Determine the [x, y] coordinate at the center of the cell enclosing the given text.  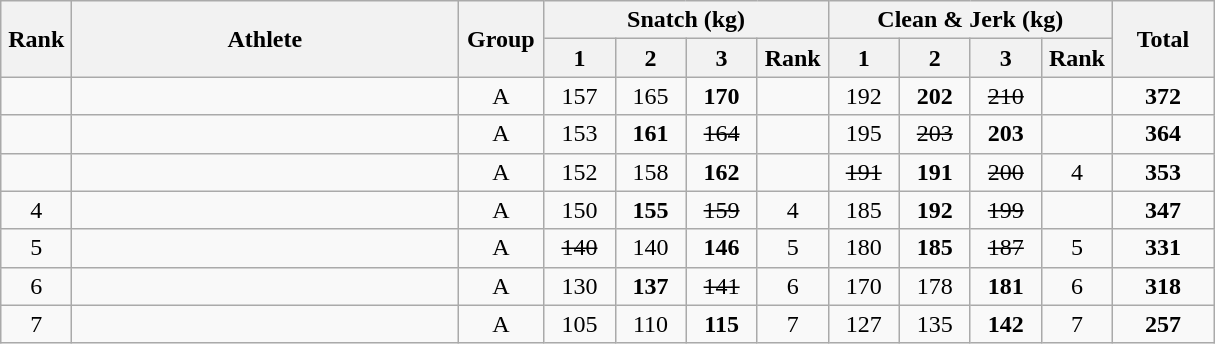
Total [1162, 39]
Group [501, 39]
130 [580, 286]
162 [722, 172]
331 [1162, 248]
161 [650, 134]
Snatch (kg) [686, 20]
105 [580, 324]
155 [650, 210]
142 [1006, 324]
152 [580, 172]
199 [1006, 210]
150 [580, 210]
187 [1006, 248]
202 [934, 96]
158 [650, 172]
347 [1162, 210]
137 [650, 286]
141 [722, 286]
153 [580, 134]
157 [580, 96]
353 [1162, 172]
159 [722, 210]
210 [1006, 96]
372 [1162, 96]
257 [1162, 324]
135 [934, 324]
195 [864, 134]
115 [722, 324]
Clean & Jerk (kg) [970, 20]
146 [722, 248]
110 [650, 324]
200 [1006, 172]
178 [934, 286]
165 [650, 96]
364 [1162, 134]
127 [864, 324]
164 [722, 134]
180 [864, 248]
318 [1162, 286]
Athlete [265, 39]
181 [1006, 286]
